Search for the cell housing the specified text and yield its (X, Y) center coordinate. 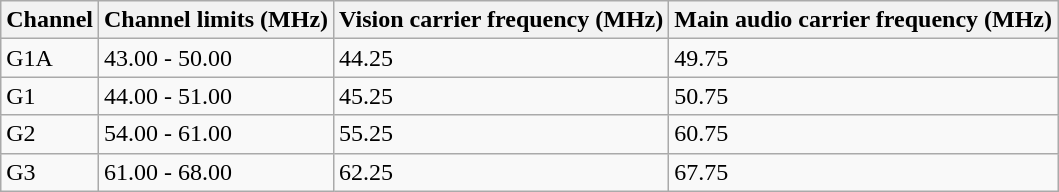
Channel (50, 20)
50.75 (864, 96)
61.00 - 68.00 (216, 172)
49.75 (864, 58)
G3 (50, 172)
44.00 - 51.00 (216, 96)
55.25 (502, 134)
44.25 (502, 58)
G1A (50, 58)
67.75 (864, 172)
45.25 (502, 96)
G1 (50, 96)
43.00 - 50.00 (216, 58)
Vision carrier frequency (MHz) (502, 20)
Main audio carrier frequency (MHz) (864, 20)
Channel limits (MHz) (216, 20)
54.00 - 61.00 (216, 134)
60.75 (864, 134)
G2 (50, 134)
62.25 (502, 172)
